Locate the cell with the specified text and output its (X, Y) center coordinate. 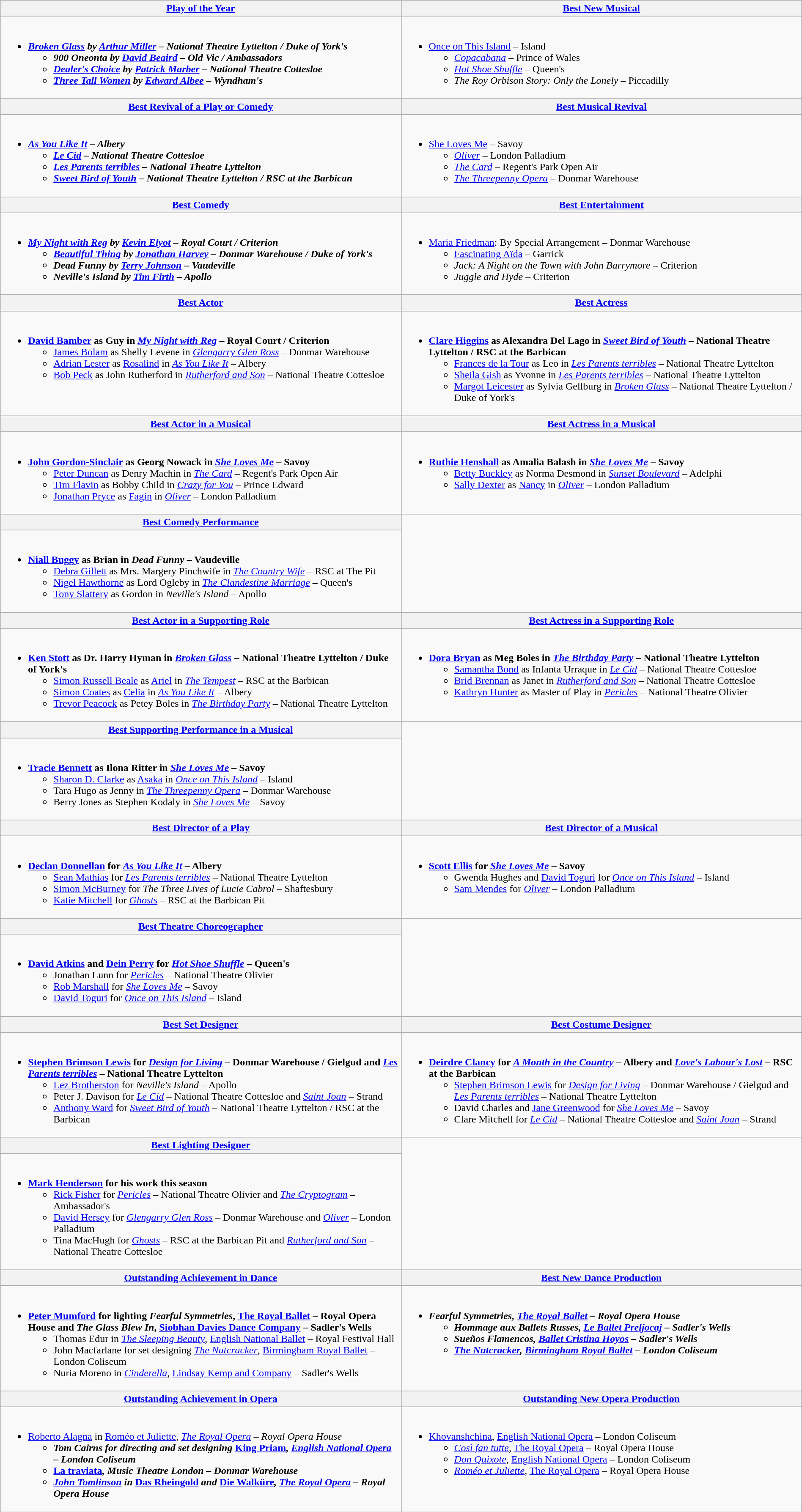
Best Actress in a Supporting Role (601, 620)
Outstanding New Opera Production (601, 1399)
Best Actor in a Supporting Role (200, 620)
Best Comedy (200, 205)
Play of the Year (200, 8)
Best New Dance Production (601, 1278)
Best Actor in a Musical (200, 424)
Best Theatre Choreographer (200, 926)
Best Actress (601, 303)
Best Costume Designer (601, 1024)
Best Director of a Musical (601, 828)
Best Comedy Performance (200, 522)
Best Set Designer (200, 1024)
Best Actor (200, 303)
Once on This Island – IslandCopacabana – Prince of WalesHot Shoe Shuffle – Queen'sThe Roy Orbison Story: Only the Lonely – Piccadilly (601, 58)
Outstanding Achievement in Dance (200, 1278)
Scott Ellis for She Loves Me – SavoyGwenda Hughes and David Toguri for Once on This Island – IslandSam Mendes for Oliver – London Palladium (601, 877)
Best Lighting Designer (200, 1145)
Best Actress in a Musical (601, 424)
Best Entertainment (601, 205)
She Loves Me – SavoyOliver – London PalladiumThe Card – Regent's Park Open AirThe Threepenny Opera – Donmar Warehouse (601, 156)
Best New Musical (601, 8)
Best Supporting Performance in a Musical (200, 730)
Outstanding Achievement in Opera (200, 1399)
Best Musical Revival (601, 107)
Best Revival of a Play or Comedy (200, 107)
Best Director of a Play (200, 828)
